Pinpoint the cell where the given text exists, returning its (x, y) midpoint coordinate. 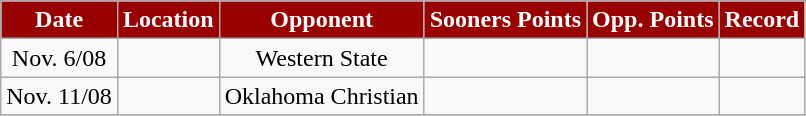
Date (60, 20)
Sooners Points (505, 20)
Record (762, 20)
Nov. 11/08 (60, 96)
Opponent (322, 20)
Nov. 6/08 (60, 58)
Western State (322, 58)
Oklahoma Christian (322, 96)
Opp. Points (653, 20)
Location (168, 20)
